Search for the cell housing the specified text and yield its [X, Y] center coordinate. 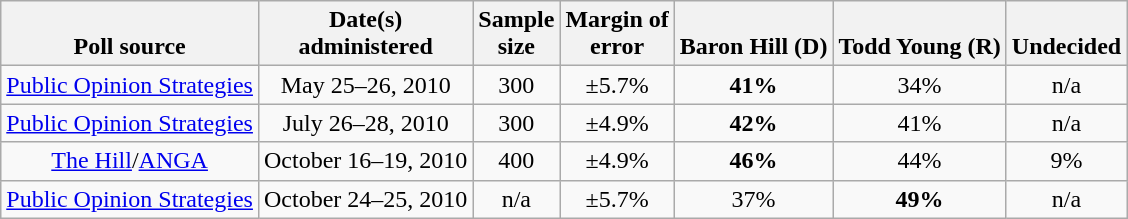
The Hill/ANGA [130, 161]
Todd Young (R) [920, 34]
49% [920, 199]
May 25–26, 2010 [365, 85]
October 24–25, 2010 [365, 199]
9% [1066, 161]
Baron Hill (D) [754, 34]
46% [754, 161]
Margin oferror [617, 34]
Samplesize [516, 34]
Poll source [130, 34]
400 [516, 161]
37% [754, 199]
July 26–28, 2010 [365, 123]
October 16–19, 2010 [365, 161]
42% [754, 123]
44% [920, 161]
Date(s) administered [365, 34]
Undecided [1066, 34]
34% [920, 85]
